Pinpoint the cell where the given text exists, returning its (x, y) midpoint coordinate. 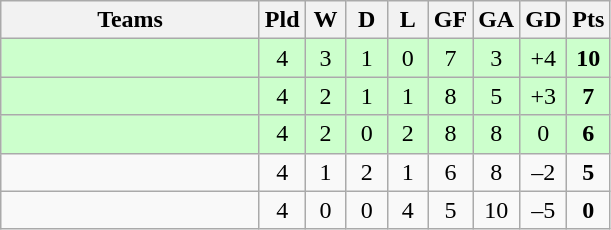
Pld (282, 20)
D (366, 20)
GF (450, 20)
–5 (544, 210)
–2 (544, 172)
GA (496, 20)
+3 (544, 96)
L (408, 20)
+4 (544, 58)
W (326, 20)
GD (544, 20)
Teams (130, 20)
Pts (588, 20)
